Pinpoint the cell where the given text exists, returning its [X, Y] midpoint coordinate. 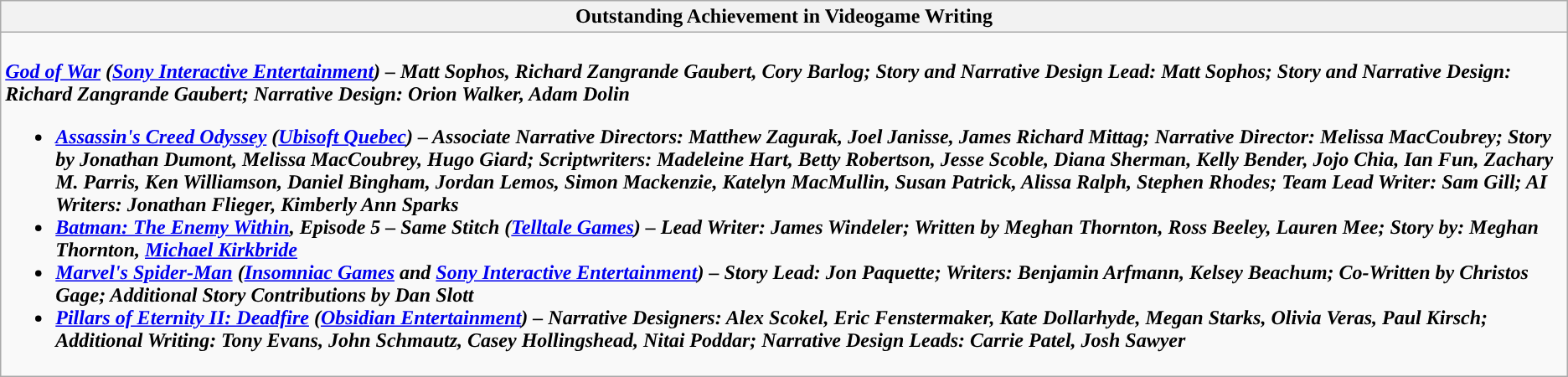
Outstanding Achievement in Videogame Writing [784, 17]
